Detect which cell encompasses the target text, then output its [X, Y] center coordinate. 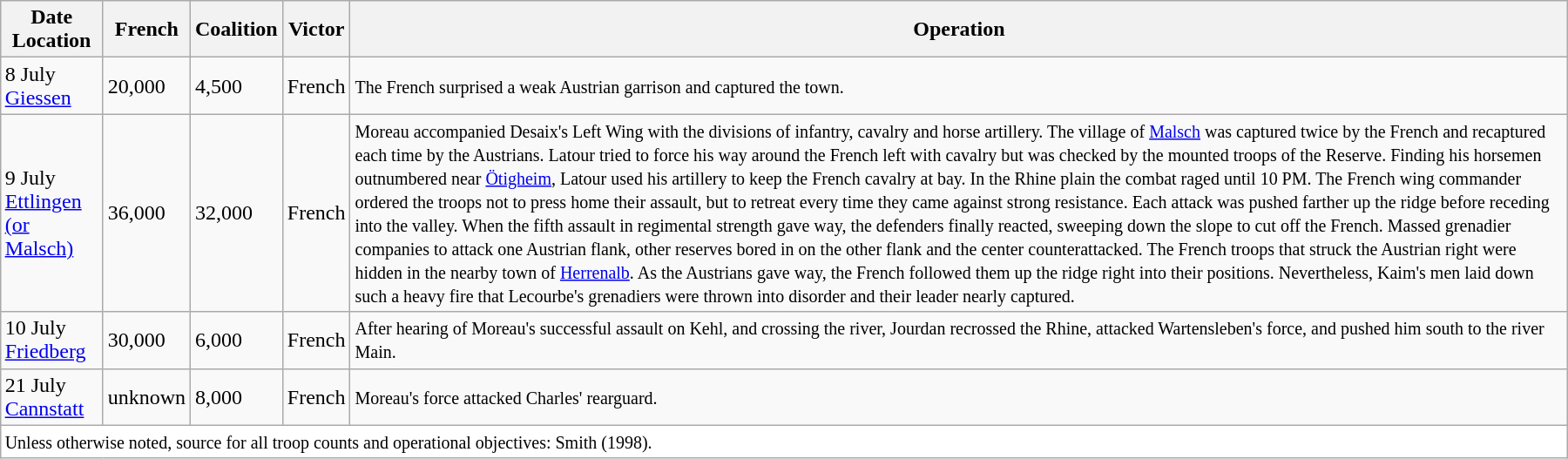
6,000 [237, 340]
Victor [316, 30]
Date Location [51, 30]
unknown [146, 397]
21 July Cannstatt [51, 397]
10 July Friedberg [51, 340]
30,000 [146, 340]
Unless otherwise noted, source for all troop counts and operational objectives: Smith (1998). [784, 442]
Coalition [237, 30]
4,500 [237, 85]
20,000 [146, 85]
8,000 [237, 397]
9 July Ettlingen (or Malsch) [51, 213]
Moreau's force attacked Charles' rearguard. [959, 397]
36,000 [146, 213]
8 July Giessen [51, 85]
Operation [959, 30]
The French surprised a weak Austrian garrison and captured the town. [959, 85]
32,000 [237, 213]
